Output the [x, y] coordinate of the center of the cell containing the given text.  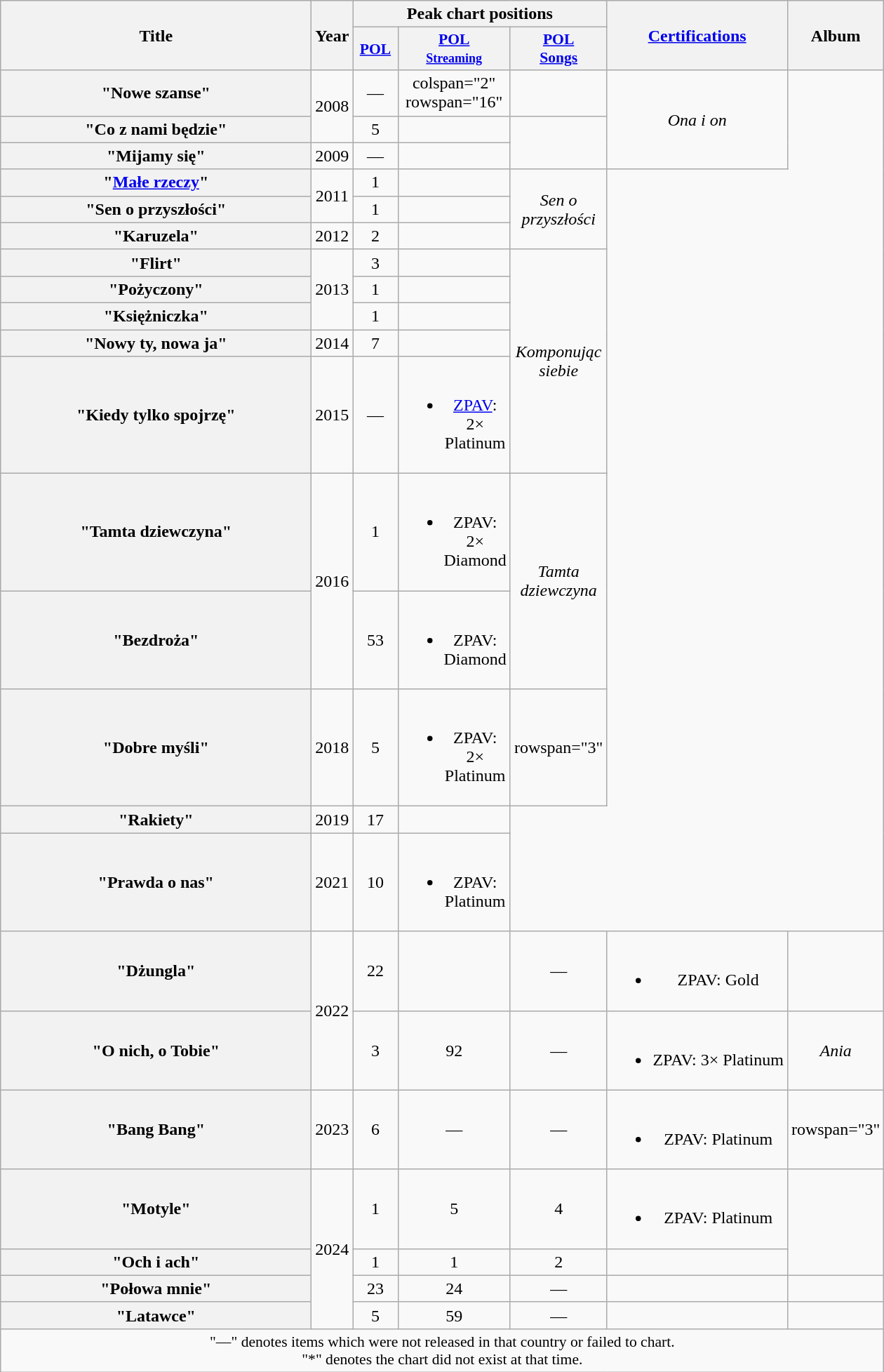
2021 [333, 882]
"Karuzela" [156, 236]
Album [836, 35]
59 [454, 1315]
"Motyle" [156, 1208]
"O nich, o Tobie" [156, 1050]
"Mijamy się" [156, 156]
"Bezdroża" [156, 640]
2009 [333, 156]
"Bang Bang" [156, 1130]
4 [558, 1208]
colspan="2" rowspan="16" [454, 93]
2018 [333, 748]
ZPAV: 2× Diamond [454, 532]
POL [375, 49]
Tamta dziewczyna [558, 581]
"Latawce" [156, 1315]
"Rakiety" [156, 820]
"Prawda o nas" [156, 882]
POLSongs [558, 49]
2013 [333, 289]
2022 [333, 1011]
"Pożyczony" [156, 289]
"Kiedy tylko spojrzę" [156, 415]
2016 [333, 581]
"Dobre myśli" [156, 748]
"—" denotes items which were not released in that country or failed to chart."*" denotes the chart did not exist at that time. [442, 1350]
2023 [333, 1130]
2015 [333, 415]
2024 [333, 1249]
"Flirt" [156, 262]
2019 [333, 820]
"Nowy ty, nowa ja" [156, 343]
10 [375, 882]
2008 [333, 107]
53 [375, 640]
92 [454, 1050]
Komponując siebie [558, 361]
2012 [333, 236]
Certifications [697, 35]
ZPAV: Diamond [454, 640]
"Księżniczka" [156, 316]
Sen o przyszłości [558, 209]
"Och i ach" [156, 1262]
Title [156, 35]
Ona i on [697, 119]
"Sen o przyszłości" [156, 209]
7 [375, 343]
Peak chart positions [480, 14]
22 [375, 971]
Year [333, 35]
"Dżungla" [156, 971]
"Nowe szanse" [156, 93]
"Co z nami będzie" [156, 129]
Ania [836, 1050]
6 [375, 1130]
17 [375, 820]
"Tamta dziewczyna" [156, 532]
ZPAV: 3× Platinum [697, 1050]
2014 [333, 343]
"Połowa mnie" [156, 1288]
"Małe rzeczy" [156, 182]
23 [375, 1288]
ZPAV: Gold [697, 971]
POLStreaming [454, 49]
24 [454, 1288]
2011 [333, 196]
